Locate the cell with the specified text and output its (x, y) center coordinate. 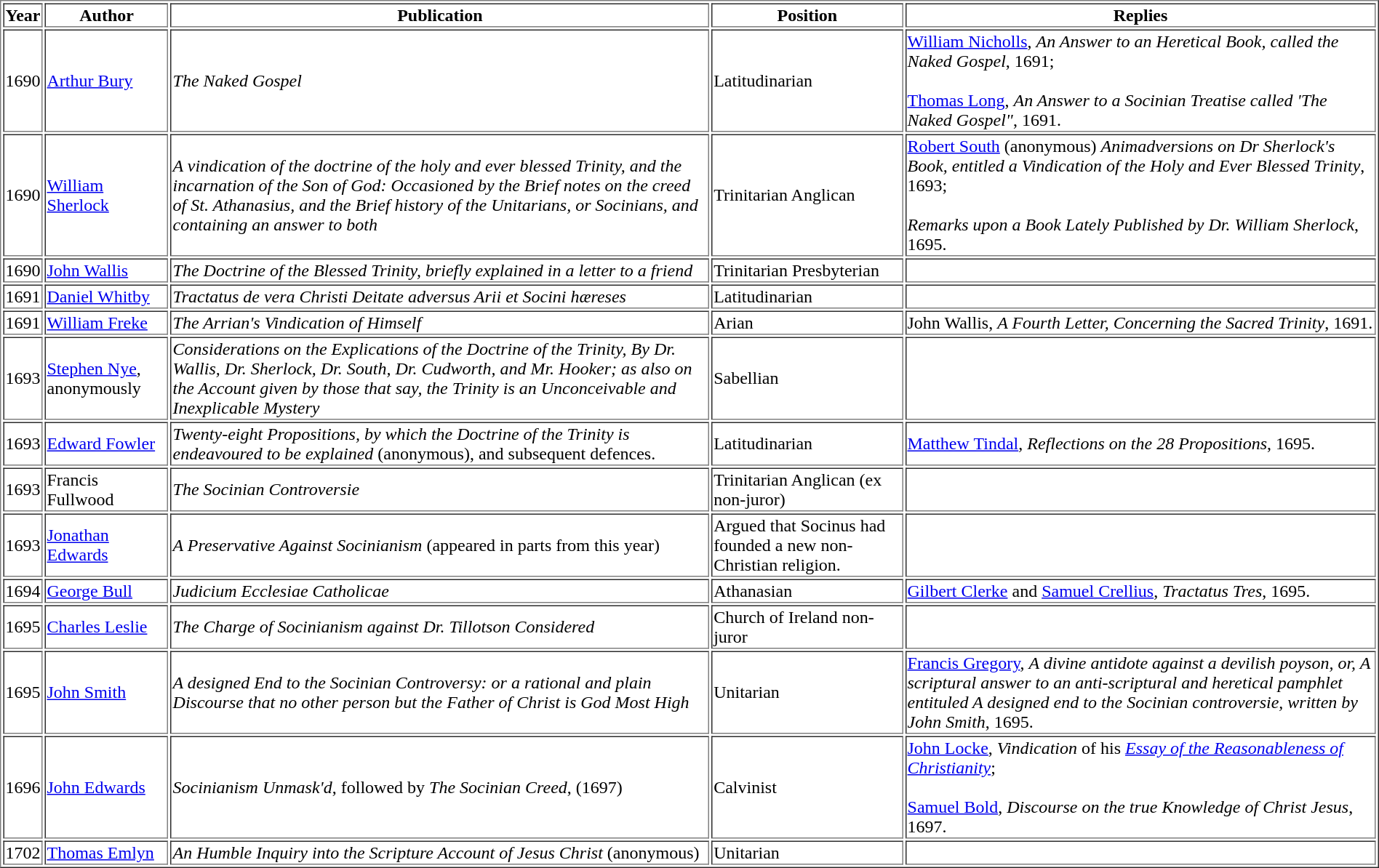
Arthur Bury (107, 80)
John Smith (107, 693)
1702 (23, 852)
An Humble Inquiry into the Scripture Account of Jesus Christ (anonymous) (441, 852)
John Wallis (107, 270)
Replies (1140, 15)
Francis Fullwood (107, 490)
Jonathan Edwards (107, 545)
John Locke, Vindication of his Essay of the Reasonableness of Christianity;Samuel Bold, Discourse on the true Knowledge of Christ Jesus, 1697. (1140, 787)
Calvinist (807, 787)
Twenty-eight Propositions, by which the Doctrine of the Trinity is endeavoured to be explained (anonymous), and subsequent defences. (441, 443)
Year (23, 15)
Edward Fowler (107, 443)
A Preservative Against Socinianism (appeared in parts from this year) (441, 545)
Arian (807, 323)
Church of Ireland non-juror (807, 627)
Tractatus de vera Christi Deitate adversus Arii et Socini hæreses (441, 297)
Stephen Nye, anonymously (107, 379)
Trinitarian Presbyterian (807, 270)
A designed End to the Socinian Controversy: or a rational and plain Discourse that no other person but the Father of Christ is God Most High (441, 693)
The Naked Gospel (441, 80)
Author (107, 15)
Judicium Ecclesiae Catholicae (441, 590)
1694 (23, 590)
The Arrian's Vindication of Himself (441, 323)
Athanasian (807, 590)
Publication (441, 15)
Position (807, 15)
John Edwards (107, 787)
The Charge of Socinianism against Dr. Tillotson Considered (441, 627)
William Freke (107, 323)
Trinitarian Anglican (ex non-juror) (807, 490)
George Bull (107, 590)
Thomas Emlyn (107, 852)
Sabellian (807, 379)
Charles Leslie (107, 627)
1696 (23, 787)
Socinianism Unmask'd, followed by The Socinian Creed, (1697) (441, 787)
Matthew Tindal, Reflections on the 28 Propositions, 1695. (1140, 443)
John Wallis, A Fourth Letter, Concerning the Sacred Trinity, 1691. (1140, 323)
The Socinian Controversie (441, 490)
Daniel Whitby (107, 297)
Gilbert Clerke and Samuel Crellius, Tractatus Tres, 1695. (1140, 590)
Argued that Socinus had founded a new non-Christian religion. (807, 545)
William Sherlock (107, 195)
The Doctrine of the Blessed Trinity, briefly explained in a letter to a friend (441, 270)
Trinitarian Anglican (807, 195)
